Pinpoint the cell where the given text exists, returning its [x, y] midpoint coordinate. 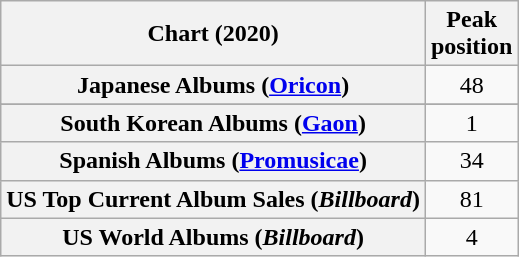
1 [471, 123]
48 [471, 85]
Spanish Albums (Promusicae) [214, 161]
US Top Current Album Sales (Billboard) [214, 199]
4 [471, 237]
South Korean Albums (Gaon) [214, 123]
Peakposition [471, 34]
34 [471, 161]
US World Albums (Billboard) [214, 237]
81 [471, 199]
Chart (2020) [214, 34]
Japanese Albums (Oricon) [214, 85]
